Provide the [X, Y] coordinate of the cell's center where the given text is located.  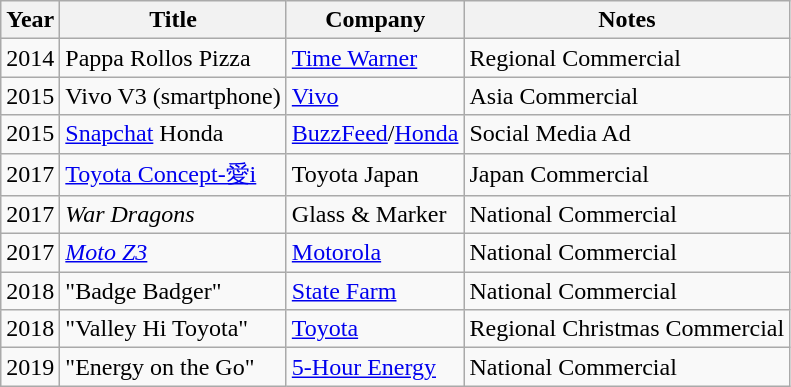
"Energy on the Go" [173, 367]
Japan Commercial [627, 174]
Regional Christmas Commercial [627, 329]
Toyota Concept-愛i [173, 174]
Pappa Rollos Pizza [173, 58]
"Valley Hi Toyota" [173, 329]
Company [375, 20]
Vivo [375, 96]
Social Media Ad [627, 134]
2019 [30, 367]
Motorola [375, 253]
Moto Z3 [173, 253]
Notes [627, 20]
BuzzFeed/Honda [375, 134]
War Dragons [173, 215]
Toyota Japan [375, 174]
Time Warner [375, 58]
Title [173, 20]
Vivo V3 (smartphone) [173, 96]
5-Hour Energy [375, 367]
"Badge Badger" [173, 291]
Asia Commercial [627, 96]
Snapchat Honda [173, 134]
Regional Commercial [627, 58]
Toyota [375, 329]
Year [30, 20]
2014 [30, 58]
Glass & Marker [375, 215]
State Farm [375, 291]
